Provide the [X, Y] coordinate of the cell's center where the given text is located.  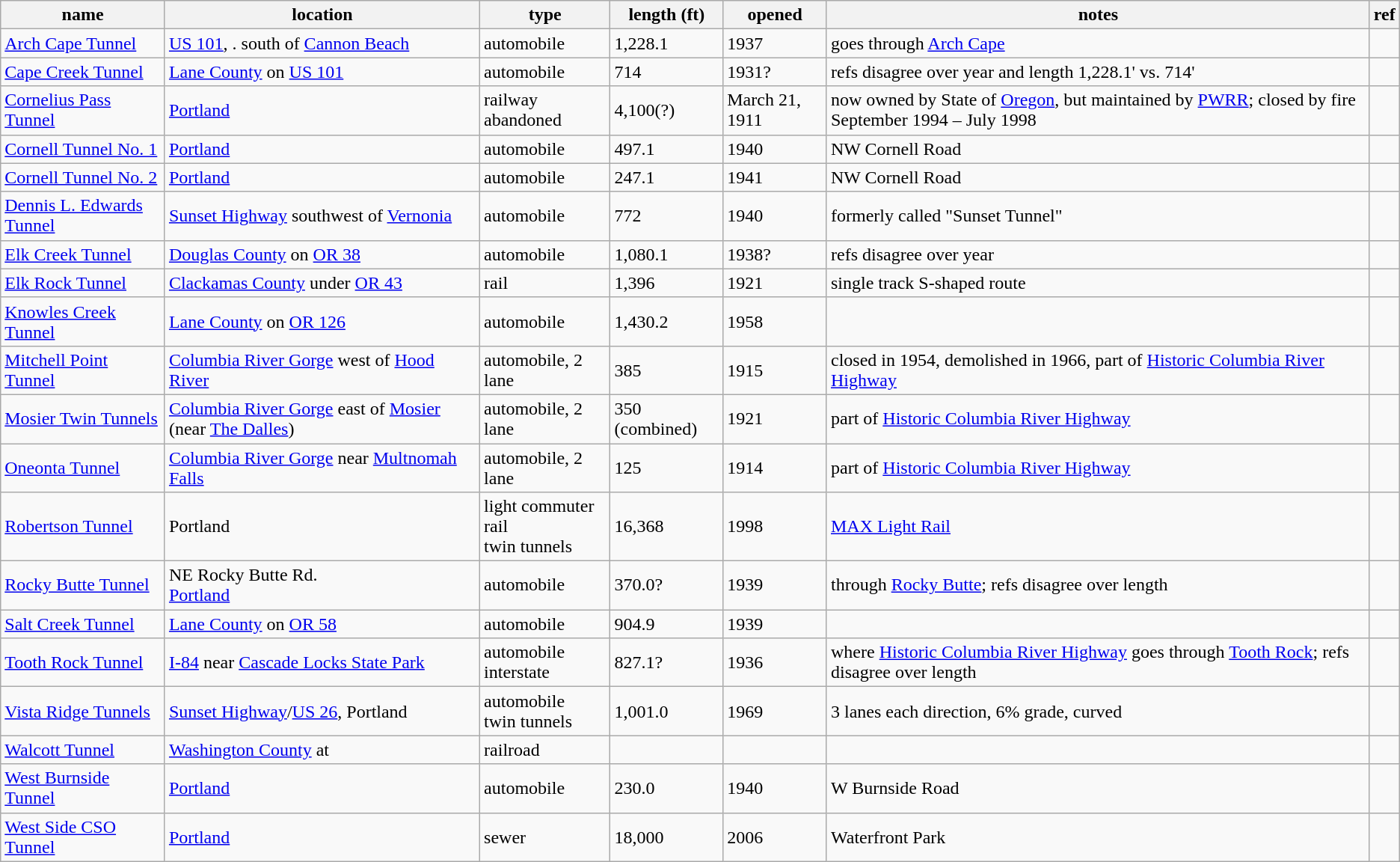
Columbia River Gorge near Multnomah Falls [322, 467]
West Side CSO Tunnel [83, 837]
Mitchell Point Tunnel [83, 370]
Cornell Tunnel No. 2 [83, 177]
772 [667, 215]
Lane County on OR 126 [322, 322]
goes through Arch Cape [1098, 43]
MAX Light Rail [1098, 527]
West Burnside Tunnel [83, 789]
Lane County on OR 58 [322, 624]
single track S-shaped route [1098, 283]
1931? [775, 72]
1941 [775, 177]
rail [545, 283]
Salt Creek Tunnel [83, 624]
Robertson Tunnel [83, 527]
247.1 [667, 177]
904.9 [667, 624]
type [545, 15]
opened [775, 15]
497.1 [667, 149]
1915 [775, 370]
350 (combined) [667, 419]
Cape Creek Tunnel [83, 72]
Elk Creek Tunnel [83, 254]
location [322, 15]
automobiletwin tunnels [545, 711]
sewer [545, 837]
formerly called "Sunset Tunnel" [1098, 215]
Dennis L. Edwards Tunnel [83, 215]
Mosier Twin Tunnels [83, 419]
now owned by State of Oregon, but maintained by PWRR; closed by fire September 1994 – July 1998 [1098, 111]
1937 [775, 43]
18,000 [667, 837]
1936 [775, 663]
refs disagree over year and length 1,228.1' vs. 714' [1098, 72]
1969 [775, 711]
714 [667, 72]
Vista Ridge Tunnels [83, 711]
1958 [775, 322]
March 21, 1911 [775, 111]
16,368 [667, 527]
W Burnside Road [1098, 789]
I-84 near Cascade Locks State Park [322, 663]
370.0? [667, 585]
1998 [775, 527]
Tooth Rock Tunnel [83, 663]
refs disagree over year [1098, 254]
ref [1384, 15]
Cornelius Pass Tunnel [83, 111]
827.1? [667, 663]
Clackamas County under OR 43 [322, 283]
4,100(?) [667, 111]
2006 [775, 837]
NE Rocky Butte Rd.Portland [322, 585]
Sunset Highway southwest of Vernonia [322, 215]
Knowles Creek Tunnel [83, 322]
3 lanes each direction, 6% grade, curved [1098, 711]
1,001.0 [667, 711]
length (ft) [667, 15]
1,080.1 [667, 254]
Lane County on US 101 [322, 72]
Waterfront Park [1098, 837]
through Rocky Butte; refs disagree over length [1098, 585]
1938? [775, 254]
385 [667, 370]
Oneonta Tunnel [83, 467]
Rocky Butte Tunnel [83, 585]
Columbia River Gorge east of Mosier (near The Dalles) [322, 419]
Washington County at [322, 750]
closed in 1954, demolished in 1966, part of Historic Columbia River Highway [1098, 370]
Douglas County on OR 38 [322, 254]
name [83, 15]
Walcott Tunnel [83, 750]
1,228.1 [667, 43]
Cornell Tunnel No. 1 [83, 149]
230.0 [667, 789]
automobileinterstate [545, 663]
Arch Cape Tunnel [83, 43]
Elk Rock Tunnel [83, 283]
Columbia River Gorge west of Hood River [322, 370]
notes [1098, 15]
railroad [545, 750]
Sunset Highway/US 26, Portland [322, 711]
1,396 [667, 283]
railwayabandoned [545, 111]
US 101, . south of Cannon Beach [322, 43]
light commuter railtwin tunnels [545, 527]
where Historic Columbia River Highway goes through Tooth Rock; refs disagree over length [1098, 663]
1,430.2 [667, 322]
1914 [775, 467]
125 [667, 467]
